Provide the (X, Y) coordinate of the cell's center where the given text is located.  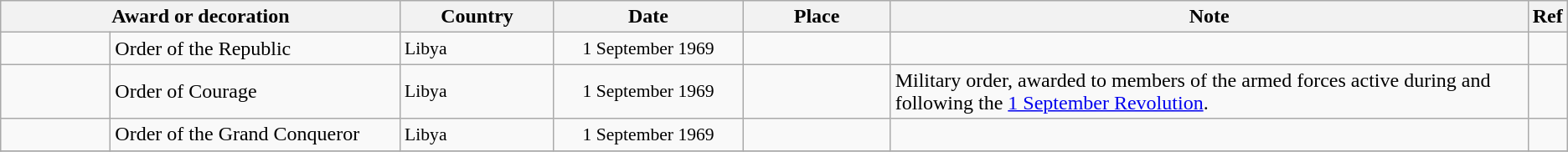
Note (1210, 17)
Military order, awarded to members of the armed forces active during and following the 1 September Revolution. (1210, 92)
Order of the Grand Conqueror (255, 134)
Date (648, 17)
Award or decoration (201, 17)
Country (477, 17)
Ref (1548, 17)
Order of the Republic (255, 48)
Place (817, 17)
Order of Courage (255, 92)
